From the cell containing the given text, extract its center point as (X, Y) coordinate. 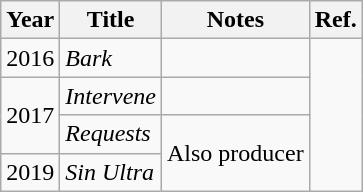
Sin Ultra (111, 172)
Also producer (235, 153)
Bark (111, 58)
Ref. (336, 20)
Notes (235, 20)
2017 (30, 115)
2019 (30, 172)
2016 (30, 58)
Requests (111, 134)
Title (111, 20)
Intervene (111, 96)
Year (30, 20)
